Determine the [X, Y] coordinate at the center of the cell enclosing the given text.  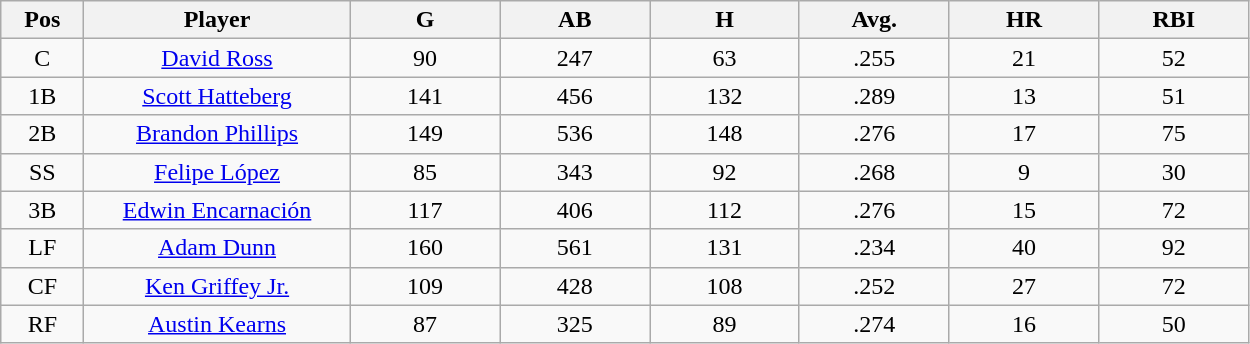
87 [425, 324]
.274 [874, 324]
3B [42, 210]
16 [1024, 324]
Scott Hatteberg [217, 96]
Edwin Encarnación [217, 210]
148 [725, 134]
David Ross [217, 58]
117 [425, 210]
Brandon Phillips [217, 134]
AB [575, 20]
17 [1024, 134]
Ken Griffey Jr. [217, 286]
15 [1024, 210]
Pos [42, 20]
13 [1024, 96]
149 [425, 134]
HR [1024, 20]
H [725, 20]
90 [425, 58]
.255 [874, 58]
132 [725, 96]
G [425, 20]
CF [42, 286]
85 [425, 172]
21 [1024, 58]
1B [42, 96]
Player [217, 20]
109 [425, 286]
LF [42, 248]
9 [1024, 172]
75 [1174, 134]
Adam Dunn [217, 248]
RBI [1174, 20]
160 [425, 248]
Felipe López [217, 172]
141 [425, 96]
Austin Kearns [217, 324]
343 [575, 172]
51 [1174, 96]
63 [725, 58]
536 [575, 134]
.289 [874, 96]
.268 [874, 172]
SS [42, 172]
52 [1174, 58]
406 [575, 210]
428 [575, 286]
247 [575, 58]
.234 [874, 248]
.252 [874, 286]
27 [1024, 286]
112 [725, 210]
30 [1174, 172]
108 [725, 286]
325 [575, 324]
131 [725, 248]
89 [725, 324]
Avg. [874, 20]
2B [42, 134]
561 [575, 248]
C [42, 58]
RF [42, 324]
50 [1174, 324]
456 [575, 96]
40 [1024, 248]
